Return the [X, Y] coordinate for the center point of the cell that contains the specified text.  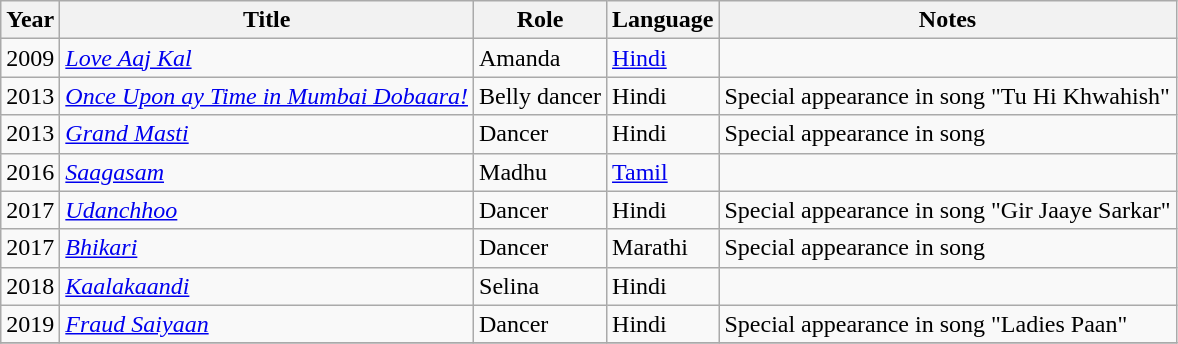
Belly dancer [540, 96]
Language [663, 20]
Special appearance in song "Gir Jaaye Sarkar" [948, 210]
Role [540, 20]
Madhu [540, 172]
Kaalakaandi [267, 286]
Once Upon ay Time in Mumbai Dobaara! [267, 96]
2019 [30, 324]
Selina [540, 286]
Saagasam [267, 172]
Title [267, 20]
2018 [30, 286]
2016 [30, 172]
2009 [30, 58]
Amanda [540, 58]
Love Aaj Kal [267, 58]
Fraud Saiyaan [267, 324]
Bhikari [267, 248]
Special appearance in song "Ladies Paan" [948, 324]
Special appearance in song "Tu Hi Khwahish" [948, 96]
Notes [948, 20]
Tamil [663, 172]
Marathi [663, 248]
Year [30, 20]
Udanchhoo [267, 210]
Grand Masti [267, 134]
